Scan for the cell matching the given text and deliver its [x, y] coordinate at center. 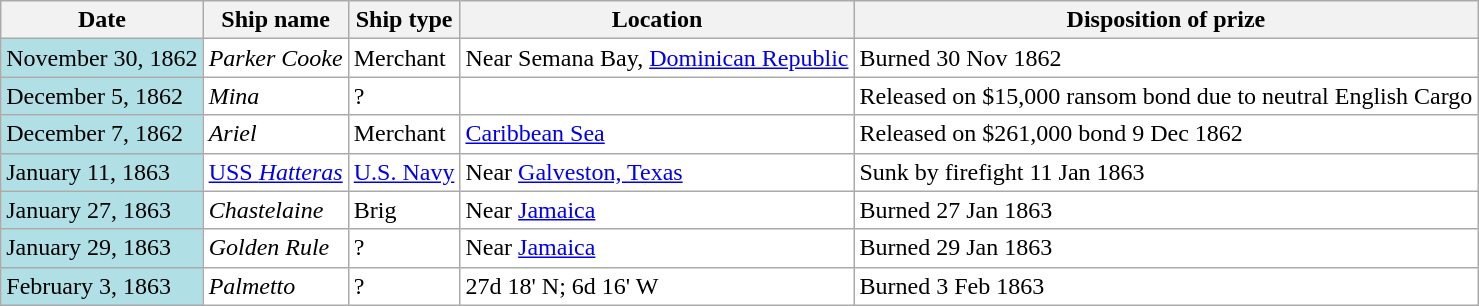
Location [657, 20]
Near Semana Bay, Dominican Republic [657, 58]
27d 18' N; 6d 16' W [657, 286]
Caribbean Sea [657, 134]
Burned 27 Jan 1863 [1166, 210]
January 11, 1863 [102, 172]
Parker Cooke [276, 58]
Ship type [404, 20]
Burned 3 Feb 1863 [1166, 286]
Near Galveston, Texas [657, 172]
Released on $15,000 ransom bond due to neutral English Cargo [1166, 96]
USS Hatteras [276, 172]
Ship name [276, 20]
Released on $261,000 bond 9 Dec 1862 [1166, 134]
U.S. Navy [404, 172]
Ariel [276, 134]
Palmetto [276, 286]
Mina [276, 96]
February 3, 1863 [102, 286]
Date [102, 20]
November 30, 1862 [102, 58]
Disposition of prize [1166, 20]
Sunk by firefight 11 Jan 1863 [1166, 172]
Burned 29 Jan 1863 [1166, 248]
Golden Rule [276, 248]
Burned 30 Nov 1862 [1166, 58]
December 7, 1862 [102, 134]
Chastelaine [276, 210]
January 29, 1863 [102, 248]
January 27, 1863 [102, 210]
Brig [404, 210]
December 5, 1862 [102, 96]
